From the cell containing the given text, extract its center point as (X, Y) coordinate. 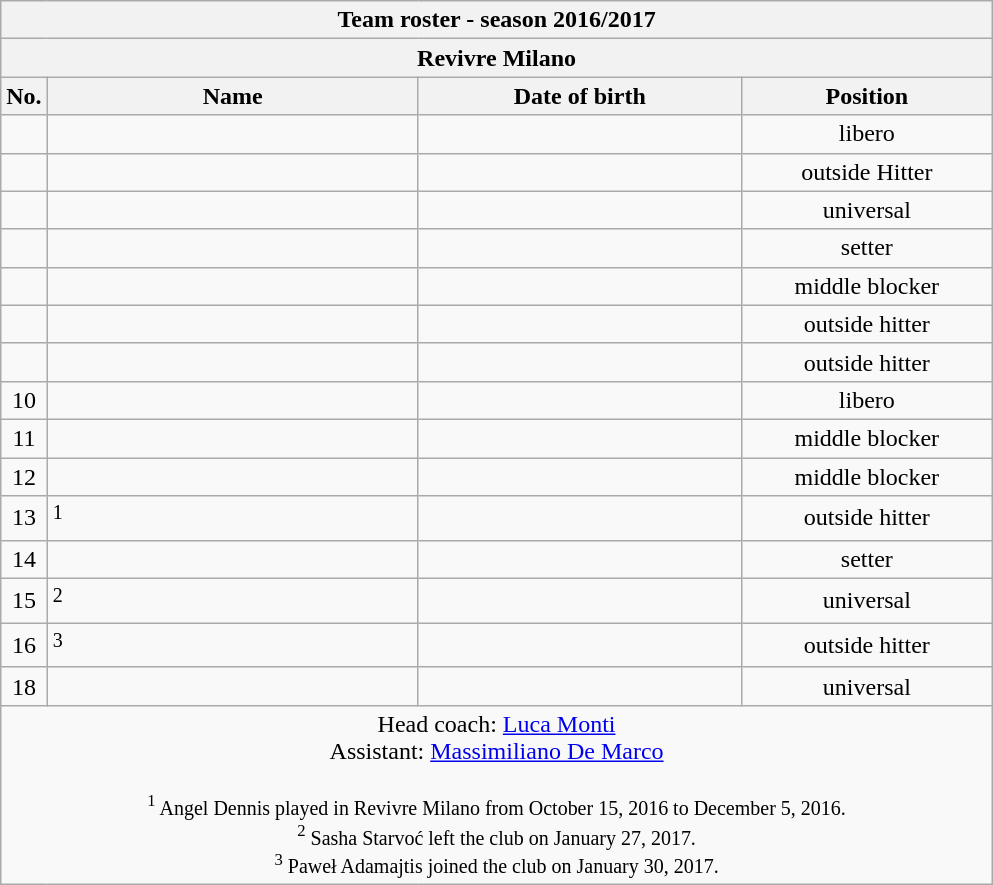
Revivre Milano (497, 58)
Date of birth (580, 96)
Position (866, 96)
outside Hitter (866, 172)
2 (232, 600)
11 (24, 438)
3 (232, 646)
12 (24, 477)
1 (232, 518)
Name (232, 96)
14 (24, 559)
18 (24, 686)
16 (24, 646)
10 (24, 400)
13 (24, 518)
Team roster - season 2016/2017 (497, 20)
No. (24, 96)
15 (24, 600)
